Locate the cell with the specified text and output its (X, Y) center coordinate. 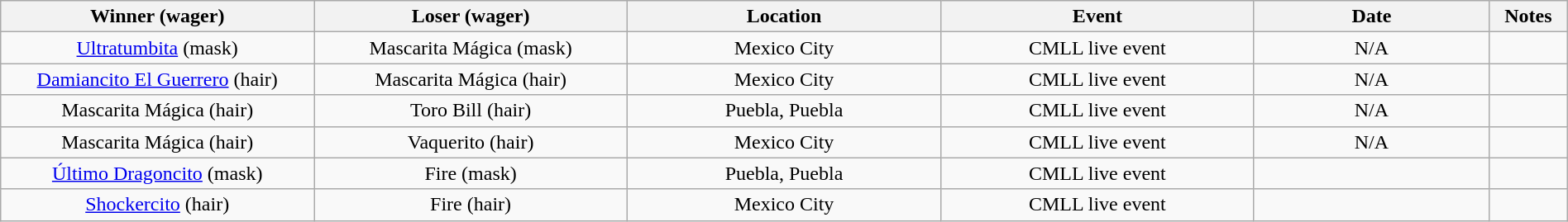
Location (784, 17)
Fire (mask) (471, 173)
Ultratumbita (mask) (157, 48)
Date (1371, 17)
Notes (1528, 17)
Winner (wager) (157, 17)
Fire (hair) (471, 205)
Damiancito El Guerrero (hair) (157, 79)
Mascarita Mágica (mask) (471, 48)
Vaquerito (hair) (471, 142)
Shockercito (hair) (157, 205)
Toro Bill (hair) (471, 111)
Loser (wager) (471, 17)
Último Dragoncito (mask) (157, 173)
Event (1097, 17)
